From the cell containing the given text, extract its center point as (X, Y) coordinate. 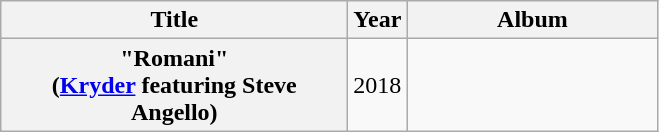
"Romani"(Kryder featuring Steve Angello) (174, 85)
Album (532, 20)
Title (174, 20)
Year (378, 20)
2018 (378, 85)
